Pinpoint the cell where the given text exists, returning its (x, y) midpoint coordinate. 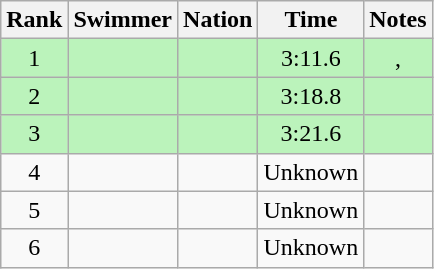
5 (34, 210)
1 (34, 58)
Swimmer (123, 20)
Notes (398, 20)
3:21.6 (311, 134)
Rank (34, 20)
3 (34, 134)
Time (311, 20)
, (398, 58)
6 (34, 248)
4 (34, 172)
2 (34, 96)
3:11.6 (311, 58)
Nation (218, 20)
3:18.8 (311, 96)
